Extract the [X, Y] coordinate from the center of the cell holding the provided text.  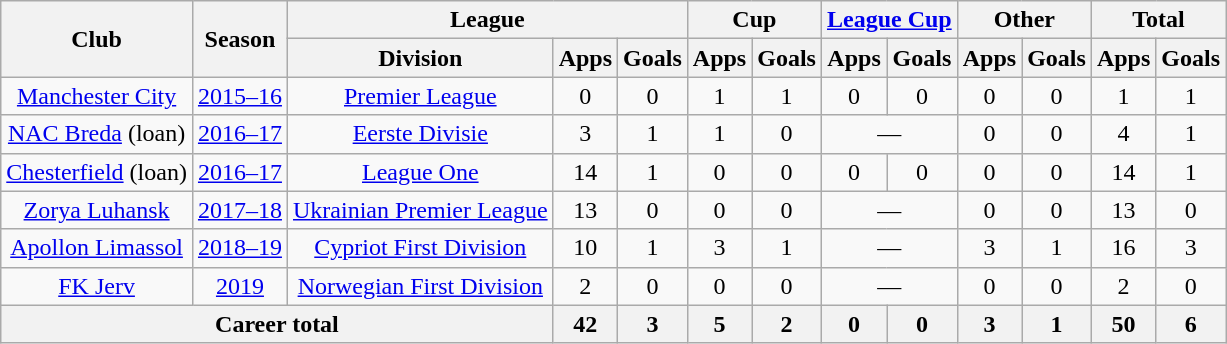
Zorya Luhansk [97, 210]
Norwegian First Division [420, 286]
Manchester City [97, 96]
16 [1123, 248]
Other [1024, 20]
2018–19 [240, 248]
50 [1123, 324]
5 [719, 324]
League [487, 20]
Season [240, 39]
Ukrainian Premier League [420, 210]
2017–18 [240, 210]
6 [1191, 324]
Chesterfield (loan) [97, 172]
Premier League [420, 96]
Cup [754, 20]
Eerste Divisie [420, 134]
Division [420, 58]
10 [585, 248]
League Cup [889, 20]
Career total [277, 324]
League One [420, 172]
4 [1123, 134]
NAC Breda (loan) [97, 134]
Cypriot First Division [420, 248]
2015–16 [240, 96]
Apollon Limassol [97, 248]
Total [1158, 20]
42 [585, 324]
2019 [240, 286]
FK Jerv [97, 286]
Club [97, 39]
